Detect which cell encompasses the target text, then output its (x, y) center coordinate. 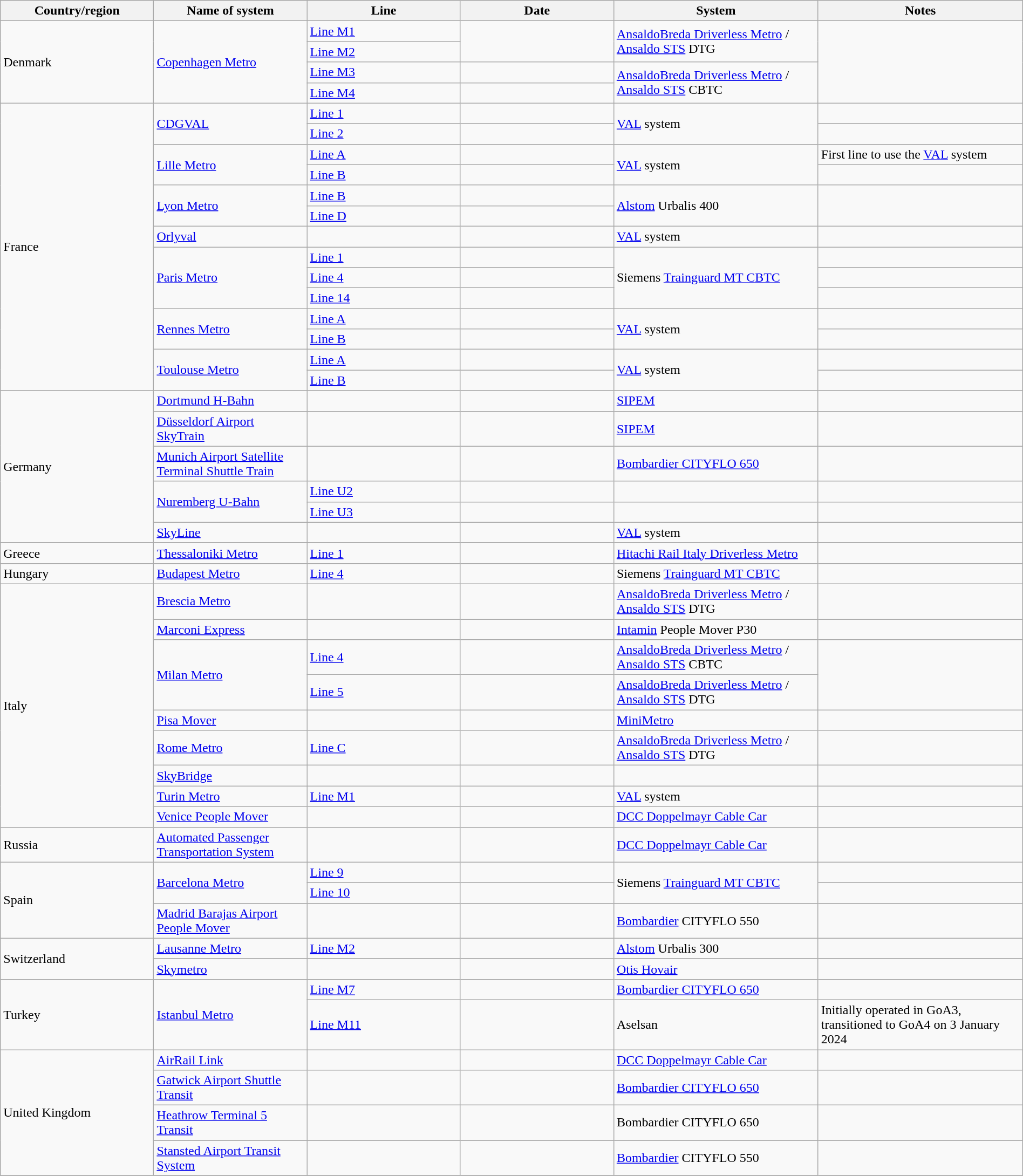
Alstom Urbalis 400 (715, 206)
Switzerland (77, 959)
Skymetro (230, 969)
Stansted Airport Transit System (230, 1158)
Milan Metro (230, 675)
France (77, 247)
Intamin People Mover P30 (715, 630)
First line to use the VAL system (920, 154)
Line 2 (384, 134)
Budapest Metro (230, 573)
Madrid Barajas Airport People Mover (230, 920)
Paris Metro (230, 278)
Dortmund H-Bahn (230, 401)
Line M11 (384, 1024)
Düsseldorf Airport SkyTrain (230, 428)
Germany (77, 467)
Russia (77, 845)
Line D (384, 216)
Nuremberg U-Bahn (230, 502)
Rome Metro (230, 748)
Heathrow Terminal 5 Transit (230, 1123)
Automated Passenger Transportation System (230, 845)
Lausanne Metro (230, 948)
SkyLine (230, 532)
Pisa Mover (230, 720)
Turkey (77, 1014)
AirRail Link (230, 1060)
Barcelona Metro (230, 883)
Line (384, 11)
Venice People Mover (230, 817)
Initially operated in GoA3, transitioned to GoA4 on 3 January 2024 (920, 1024)
Denmark (77, 62)
Line 14 (384, 298)
Line 5 (384, 693)
Lyon Metro (230, 206)
Copenhagen Metro (230, 62)
Thessaloniki Metro (230, 553)
CDGVAL (230, 124)
Brescia Metro (230, 601)
SkyBridge (230, 776)
MiniMetro (715, 720)
Istanbul Metro (230, 1014)
Italy (77, 706)
Line M7 (384, 989)
Line U3 (384, 512)
Line 9 (384, 872)
Aselsan (715, 1024)
Line U2 (384, 491)
Marconi Express (230, 630)
Munich Airport Satellite Terminal Shuttle Train (230, 464)
Line M4 (384, 93)
System (715, 11)
Gatwick Airport Shuttle Transit (230, 1088)
Rennes Metro (230, 329)
Notes (920, 11)
Greece (77, 553)
Turin Metro (230, 796)
United Kingdom (77, 1112)
Otis Hovair (715, 969)
Spain (77, 900)
Hungary (77, 573)
Name of system (230, 11)
Line M3 (384, 72)
Date (537, 11)
Hitachi Rail Italy Driverless Metro (715, 553)
Orlyval (230, 236)
Country/region (77, 11)
Line C (384, 748)
Line 10 (384, 893)
Toulouse Metro (230, 370)
Alstom Urbalis 300 (715, 948)
Lille Metro (230, 165)
